Extract the (X, Y) coordinate from the center of the cell holding the provided text.  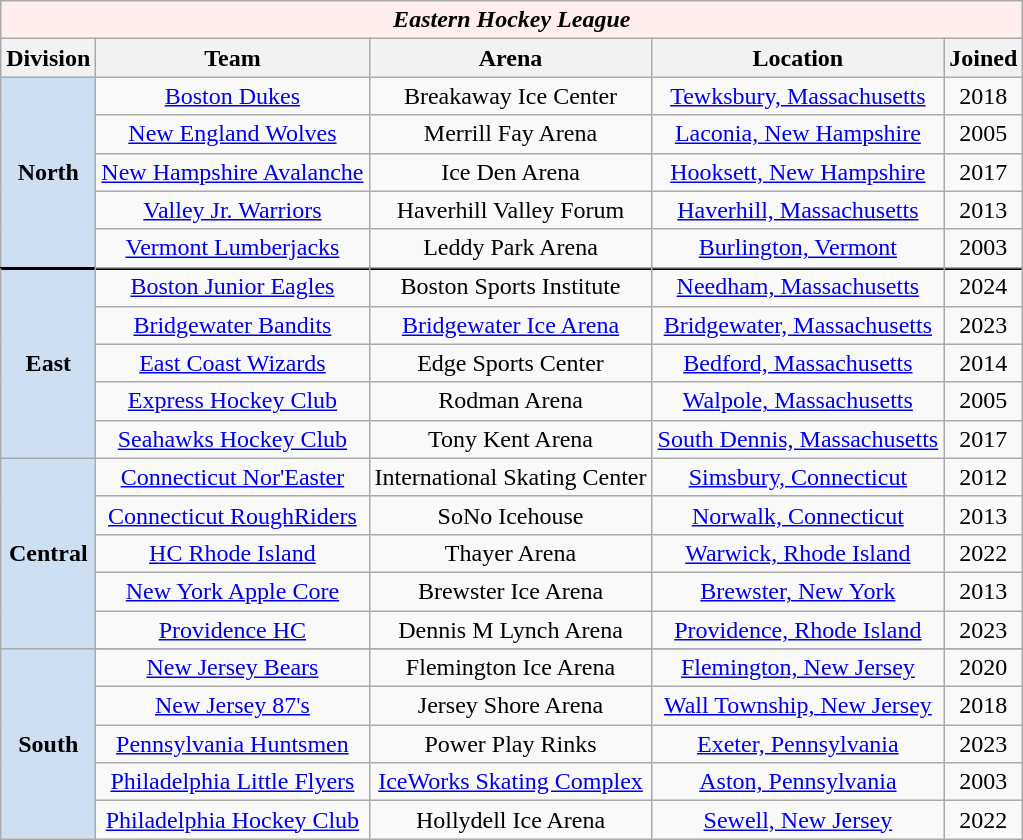
2014 (984, 363)
Warwick, Rhode Island (798, 553)
Edge Sports Center (510, 363)
Simsbury, Connecticut (798, 477)
Arena (510, 58)
Hollydell Ice Arena (510, 820)
Joined (984, 58)
Connecticut Nor'Easter (232, 477)
Flemington Ice Arena (510, 668)
Eastern Hockey League (512, 20)
New Jersey Bears (232, 668)
2024 (984, 287)
Leddy Park Arena (510, 248)
2012 (984, 477)
Bridgewater Bandits (232, 325)
Needham, Massachusetts (798, 287)
New York Apple Core (232, 591)
Bridgewater Ice Arena (510, 325)
Location (798, 58)
SoNo Icehouse (510, 515)
Hooksett, New Hampshire (798, 172)
South Dennis, Massachusetts (798, 439)
Connecticut RoughRiders (232, 515)
Brewster Ice Arena (510, 591)
Bedford, Massachusetts (798, 363)
Philadelphia Hockey Club (232, 820)
Burlington, Vermont (798, 248)
Exeter, Pennsylvania (798, 744)
Division (48, 58)
Seahawks Hockey Club (232, 439)
Bridgewater, Massachusetts (798, 325)
Providence, Rhode Island (798, 629)
Tony Kent Arena (510, 439)
New Hampshire Avalanche (232, 172)
Tewksbury, Massachusetts (798, 96)
Central (48, 553)
International Skating Center (510, 477)
Team (232, 58)
Wall Township, New Jersey (798, 706)
Thayer Arena (510, 553)
Rodman Arena (510, 401)
Norwalk, Connecticut (798, 515)
Philadelphia Little Flyers (232, 782)
East (48, 363)
Boston Dukes (232, 96)
Power Play Rinks (510, 744)
Providence HC (232, 629)
Boston Sports Institute (510, 287)
South (48, 744)
Haverhill Valley Forum (510, 210)
Boston Junior Eagles (232, 287)
Aston, Pennsylvania (798, 782)
Sewell, New Jersey (798, 820)
East Coast Wizards (232, 363)
Valley Jr. Warriors (232, 210)
Pennsylvania Huntsmen (232, 744)
HC Rhode Island (232, 553)
Jersey Shore Arena (510, 706)
Ice Den Arena (510, 172)
Laconia, New Hampshire (798, 134)
Express Hockey Club (232, 401)
Flemington, New Jersey (798, 668)
Haverhill, Massachusetts (798, 210)
Merrill Fay Arena (510, 134)
New England Wolves (232, 134)
Vermont Lumberjacks (232, 248)
New Jersey 87's (232, 706)
IceWorks Skating Complex (510, 782)
Dennis M Lynch Arena (510, 629)
2020 (984, 668)
North (48, 172)
Walpole, Massachusetts (798, 401)
Breakaway Ice Center (510, 96)
Brewster, New York (798, 591)
